Capture the cell that displays the provided text and extract its [X, Y] central coordinate. 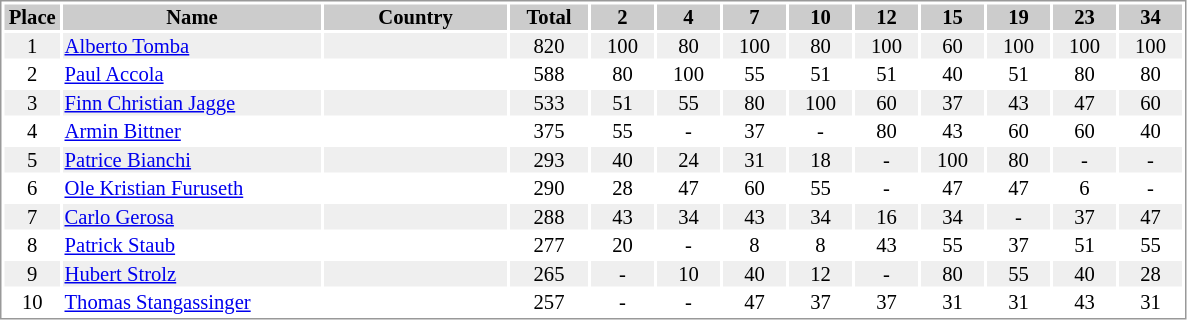
5 [32, 160]
19 [1018, 17]
290 [549, 189]
23 [1084, 17]
257 [549, 303]
Finn Christian Jagge [192, 103]
293 [549, 160]
Country [416, 17]
3 [32, 103]
265 [549, 274]
Place [32, 17]
Patrick Staub [192, 245]
Alberto Tomba [192, 46]
20 [622, 245]
Thomas Stangassinger [192, 303]
375 [549, 131]
Paul Accola [192, 75]
15 [952, 17]
Ole Kristian Furuseth [192, 189]
288 [549, 217]
Carlo Gerosa [192, 217]
Total [549, 17]
533 [549, 103]
Patrice Bianchi [192, 160]
Hubert Strolz [192, 274]
277 [549, 245]
18 [820, 160]
1 [32, 46]
16 [886, 217]
Name [192, 17]
24 [688, 160]
9 [32, 274]
820 [549, 46]
Armin Bittner [192, 131]
588 [549, 75]
